Find where the given text appears and provide that cell's center as (X, Y) coordinate. 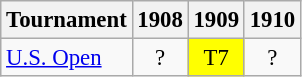
1909 (216, 20)
Tournament (66, 20)
1908 (160, 20)
1910 (272, 20)
U.S. Open (66, 58)
T7 (216, 58)
